Extract the [X, Y] coordinate from the center of the cell holding the provided text.  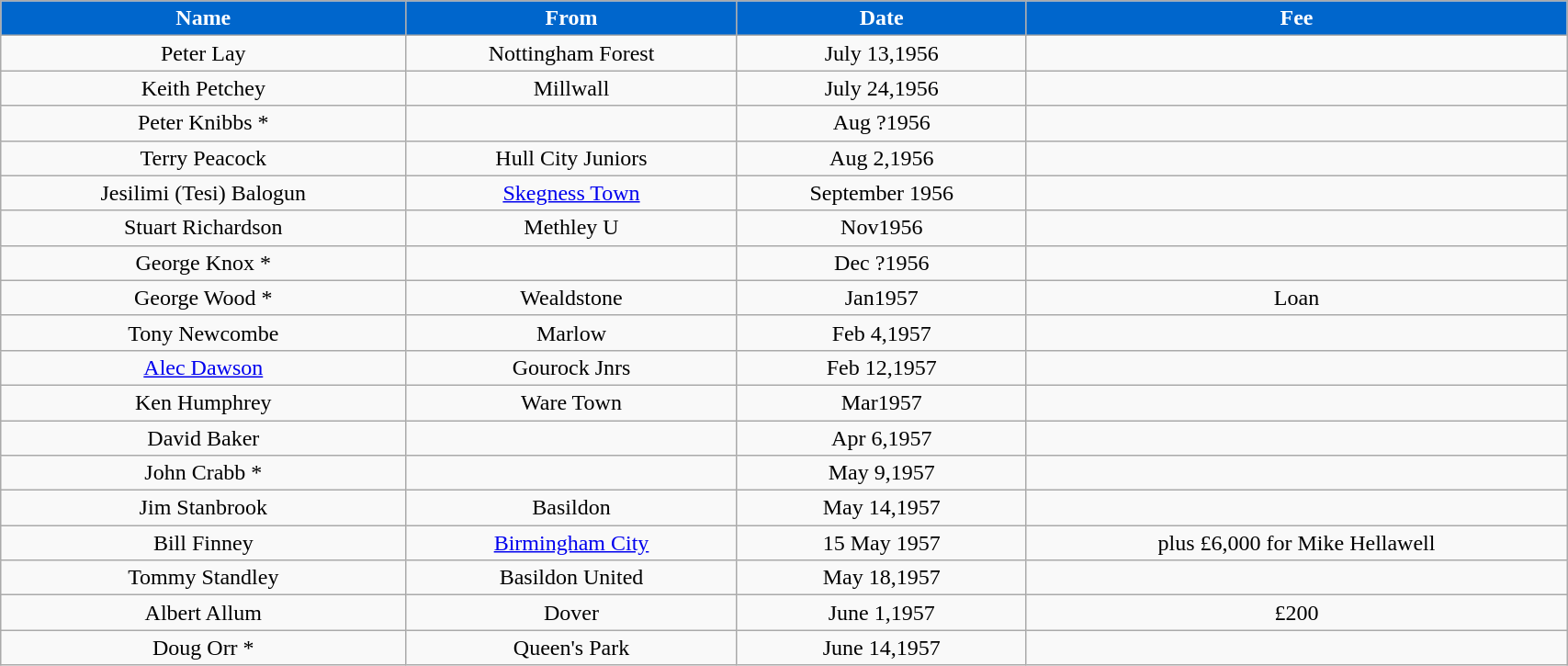
May 18,1957 [882, 578]
George Knox * [204, 263]
Aug 2,1956 [882, 158]
Aug ?1956 [882, 123]
Millwall [571, 88]
Peter Lay [204, 53]
Doug Orr * [204, 648]
Jan1957 [882, 298]
Jim Stanbrook [204, 508]
Queen's Park [571, 648]
Ken Humphrey [204, 402]
Loan [1296, 298]
Apr 6,1957 [882, 438]
Hull City Juniors [571, 158]
Date [882, 18]
July 24,1956 [882, 88]
John Crabb * [204, 473]
Peter Knibbs * [204, 123]
June 1,1957 [882, 613]
Jesilimi (Tesi) Balogun [204, 193]
Stuart Richardson [204, 228]
Nov1956 [882, 228]
Marlow [571, 333]
Feb 4,1957 [882, 333]
From [571, 18]
Dec ?1956 [882, 263]
May 9,1957 [882, 473]
David Baker [204, 438]
Fee [1296, 18]
Basildon [571, 508]
Skegness Town [571, 193]
George Wood * [204, 298]
£200 [1296, 613]
plus £6,000 for Mike Hellawell [1296, 543]
Feb 12,1957 [882, 367]
Wealdstone [571, 298]
June 14,1957 [882, 648]
Birmingham City [571, 543]
15 May 1957 [882, 543]
Dover [571, 613]
Ware Town [571, 402]
July 13,1956 [882, 53]
Alec Dawson [204, 367]
May 14,1957 [882, 508]
Tommy Standley [204, 578]
Gourock Jnrs [571, 367]
Methley U [571, 228]
Basildon United [571, 578]
Mar1957 [882, 402]
Keith Petchey [204, 88]
Nottingham Forest [571, 53]
Tony Newcombe [204, 333]
September 1956 [882, 193]
Name [204, 18]
Terry Peacock [204, 158]
Albert Allum [204, 613]
Bill Finney [204, 543]
